Detect which cell encompasses the target text, then output its [x, y] center coordinate. 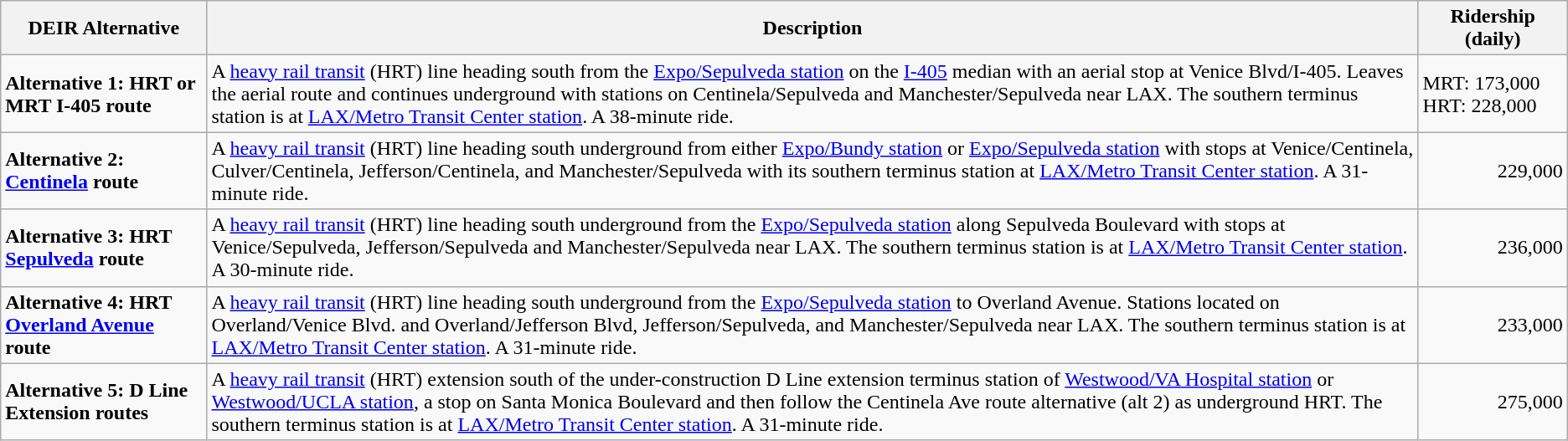
Alternative 2: Centinela route [104, 171]
Alternative 4: HRT Overland Avenue route [104, 325]
Alternative 5: D Line Extension routes [104, 402]
Description [812, 28]
233,000 [1493, 325]
Ridership(daily) [1493, 28]
MRT: 173,000 HRT: 228,000 [1493, 94]
275,000 [1493, 402]
Alternative 3: HRT Sepulveda route [104, 248]
236,000 [1493, 248]
DEIR Alternative [104, 28]
229,000 [1493, 171]
Alternative 1: HRT or MRT I-405 route [104, 94]
